Locate the cell with the specified text and output its [X, Y] center coordinate. 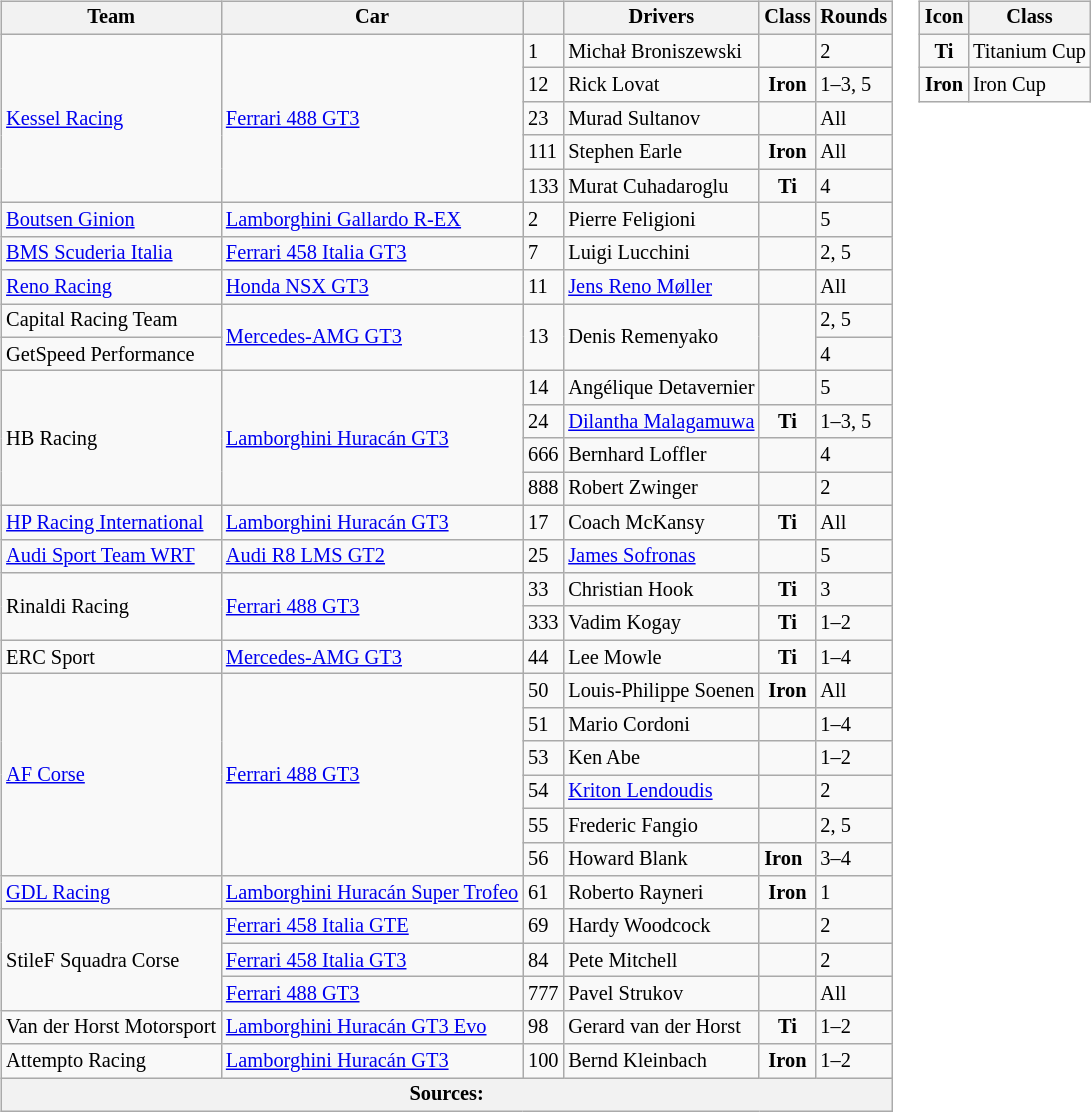
53 [543, 758]
Van der Horst Motorsport [111, 1027]
Attempto Racing [111, 1061]
133 [543, 186]
24 [543, 422]
777 [543, 994]
12 [543, 85]
11 [543, 287]
Ken Abe [661, 758]
Pete Mitchell [661, 960]
44 [543, 657]
Drivers [661, 18]
Denis Remenyako [661, 338]
14 [543, 388]
BMS Scuderia Italia [111, 253]
Team [111, 18]
Frederic Fangio [661, 825]
13 [543, 338]
Lamborghini Gallardo R-EX [372, 220]
Dilantha Malagamuwa [661, 422]
Murad Sultanov [661, 119]
Icon [944, 18]
Bernd Kleinbach [661, 1061]
James Sofronas [661, 556]
AF Corse [111, 775]
Rick Lovat [661, 85]
Gerard van der Horst [661, 1027]
Robert Zwinger [661, 489]
Hardy Woodcock [661, 926]
61 [543, 893]
Louis-Philippe Soenen [661, 691]
Capital Racing Team [111, 321]
Lamborghini Huracán Super Trofeo [372, 893]
56 [543, 859]
Pierre Feligioni [661, 220]
Christian Hook [661, 590]
Michał Broniszewski [661, 51]
Luigi Lucchini [661, 253]
55 [543, 825]
Ferrari 458 Italia GTE [372, 926]
Audi Sport Team WRT [111, 556]
HP Racing International [111, 522]
7 [543, 253]
HB Racing [111, 438]
Pavel Strukov [661, 994]
25 [543, 556]
Coach McKansy [661, 522]
Jens Reno Møller [661, 287]
Vadim Kogay [661, 623]
GetSpeed Performance [111, 354]
33 [543, 590]
Bernhard Loffler [661, 455]
111 [543, 152]
3 [854, 590]
Rinaldi Racing [111, 606]
100 [543, 1061]
ERC Sport [111, 657]
69 [543, 926]
Car [372, 18]
Boutsen Ginion [111, 220]
Iron Cup [1030, 85]
Lamborghini Huracán GT3 Evo [372, 1027]
51 [543, 724]
84 [543, 960]
Honda NSX GT3 [372, 287]
Audi R8 LMS GT2 [372, 556]
17 [543, 522]
50 [543, 691]
888 [543, 489]
Howard Blank [661, 859]
Titanium Cup [1030, 51]
Stephen Earle [661, 152]
Reno Racing [111, 287]
Lee Mowle [661, 657]
54 [543, 792]
Rounds [854, 18]
Kessel Racing [111, 118]
Mario Cordoni [661, 724]
StileF Squadra Corse [111, 960]
98 [543, 1027]
Murat Cuhadaroglu [661, 186]
3–4 [854, 859]
GDL Racing [111, 893]
Angélique Detavernier [661, 388]
333 [543, 623]
666 [543, 455]
Roberto Rayneri [661, 893]
Sources: [446, 1095]
23 [543, 119]
Kriton Lendoudis [661, 792]
